Find where the given text appears and provide that cell's center as (X, Y) coordinate. 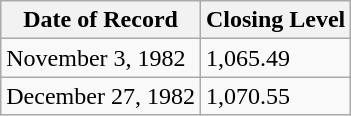
December 27, 1982 (101, 96)
1,065.49 (275, 58)
1,070.55 (275, 96)
Date of Record (101, 20)
November 3, 1982 (101, 58)
Closing Level (275, 20)
